Determine the [x, y] coordinate at the center of the cell enclosing the given text.  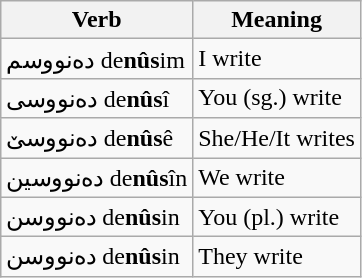
She/He/It writes [277, 138]
ده‌نووسێ denûsê [97, 138]
I write [277, 59]
ده‌نووسی denûsî [97, 98]
They write [277, 257]
Verb [97, 20]
Meaning [277, 20]
We write [277, 178]
You (sg.) write [277, 98]
You (pl.) write [277, 217]
ده‌نووسین denûsîn [97, 178]
ده‌نووسم denûsim [97, 59]
